Return the (x, y) coordinate for the center point of the cell that contains the specified text.  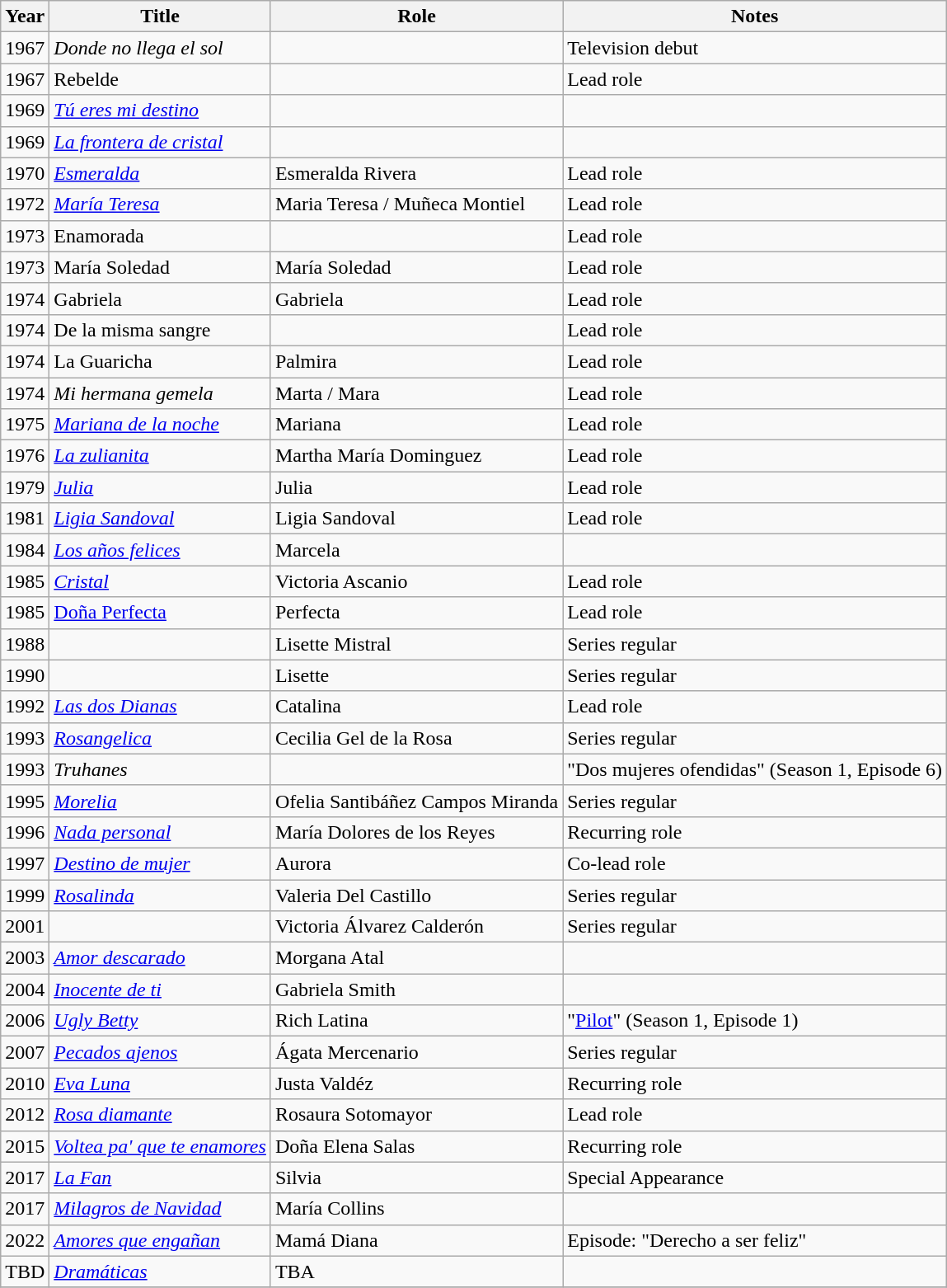
De la misma sangre (160, 330)
Television debut (755, 48)
La zulianita (160, 456)
1995 (25, 801)
TBD (25, 1272)
María Teresa (160, 204)
"Pilot" (Season 1, Episode 1) (755, 1021)
2006 (25, 1021)
2015 (25, 1146)
Mariana de la noche (160, 425)
Mariana (416, 425)
1988 (25, 644)
Marta / Mara (416, 393)
Palmira (416, 361)
TBA (416, 1272)
1990 (25, 675)
Episode: "Derecho a ser feliz" (755, 1240)
Ofelia Santibáñez Campos Miranda (416, 801)
1997 (25, 863)
Cristal (160, 581)
Inocente de ti (160, 990)
Morgana Atal (416, 958)
Donde no llega el sol (160, 48)
Victoria Ascanio (416, 581)
2022 (25, 1240)
Victoria Álvarez Calderón (416, 927)
Silvia (416, 1178)
2012 (25, 1115)
Justa Valdéz (416, 1084)
Rebelde (160, 79)
Rosangelica (160, 738)
María Dolores de los Reyes (416, 832)
1999 (25, 895)
Amor descarado (160, 958)
1992 (25, 707)
Ugly Betty (160, 1021)
1981 (25, 519)
Nada personal (160, 832)
2004 (25, 990)
Mamá Diana (416, 1240)
Truhanes (160, 769)
"Dos mujeres ofendidas" (Season 1, Episode 6) (755, 769)
Amores que engañan (160, 1240)
Esmeralda Rivera (416, 173)
2007 (25, 1052)
1972 (25, 204)
1970 (25, 173)
Mi hermana gemela (160, 393)
Rich Latina (416, 1021)
Las dos Dianas (160, 707)
2010 (25, 1084)
Enamorada (160, 236)
Year (25, 16)
Pecados ajenos (160, 1052)
Rosaura Sotomayor (416, 1115)
María Collins (416, 1209)
Ágata Mercenario (416, 1052)
1984 (25, 550)
Role (416, 16)
La frontera de cristal (160, 142)
Martha María Dominguez (416, 456)
Lisette Mistral (416, 644)
1976 (25, 456)
Notes (755, 16)
Voltea pa' que te enamores (160, 1146)
Eva Luna (160, 1084)
Los años felices (160, 550)
Special Appearance (755, 1178)
Title (160, 16)
La Guaricha (160, 361)
Doña Perfecta (160, 613)
2003 (25, 958)
Catalina (416, 707)
Marcela (416, 550)
1975 (25, 425)
1996 (25, 832)
Aurora (416, 863)
Gabriela Smith (416, 990)
Valeria Del Castillo (416, 895)
Cecilia Gel de la Rosa (416, 738)
Destino de mujer (160, 863)
1979 (25, 487)
Rosa diamante (160, 1115)
Rosalinda (160, 895)
Esmeralda (160, 173)
Milagros de Navidad (160, 1209)
Maria Teresa / Muñeca Montiel (416, 204)
La Fan (160, 1178)
Lisette (416, 675)
2001 (25, 927)
Tú eres mi destino (160, 110)
Dramáticas (160, 1272)
Co-lead role (755, 863)
Doña Elena Salas (416, 1146)
Morelia (160, 801)
Perfecta (416, 613)
